Determine the [X, Y] coordinate at the center of the cell enclosing the given text.  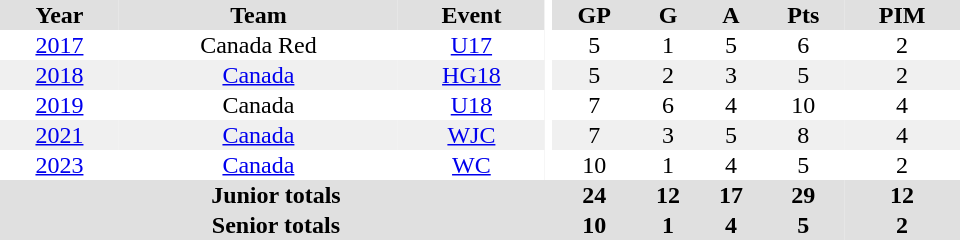
29 [803, 195]
8 [803, 135]
2021 [60, 135]
2018 [60, 75]
Year [60, 15]
HG18 [472, 75]
17 [732, 195]
WC [472, 165]
2023 [60, 165]
2017 [60, 45]
Event [472, 15]
24 [594, 195]
Team [258, 15]
2019 [60, 105]
WJC [472, 135]
A [732, 15]
Senior totals [276, 225]
Canada Red [258, 45]
G [668, 15]
U18 [472, 105]
Junior totals [276, 195]
GP [594, 15]
Pts [803, 15]
PIM [902, 15]
U17 [472, 45]
